Return the [x, y] coordinate for the center point of the cell that contains the specified text.  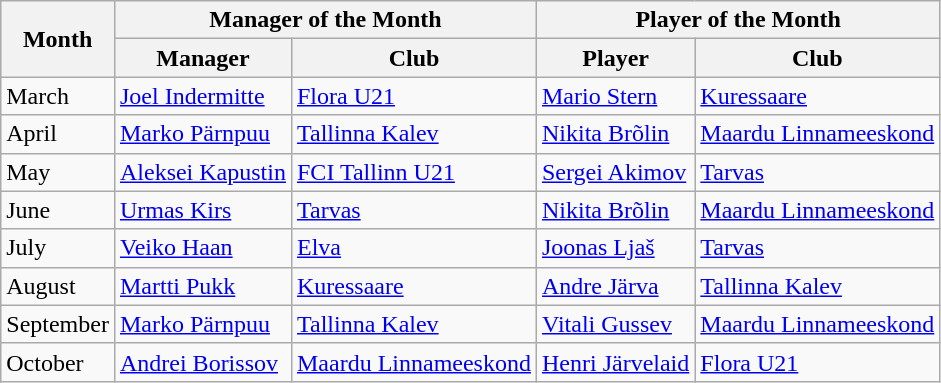
October [58, 362]
Veiko Haan [202, 248]
May [58, 172]
Player [615, 58]
Mario Stern [615, 96]
Aleksei Kapustin [202, 172]
August [58, 286]
April [58, 134]
Sergei Akimov [615, 172]
Henri Järvelaid [615, 362]
Month [58, 39]
FCI Tallinn U21 [414, 172]
March [58, 96]
Elva [414, 248]
June [58, 210]
Andrei Borissov [202, 362]
Joonas Ljaš [615, 248]
July [58, 248]
Manager of the Month [325, 20]
Manager [202, 58]
Joel Indermitte [202, 96]
September [58, 324]
Urmas Kirs [202, 210]
Martti Pukk [202, 286]
Vitali Gussev [615, 324]
Andre Järva [615, 286]
Player of the Month [738, 20]
